Capture the cell that displays the provided text and extract its (x, y) central coordinate. 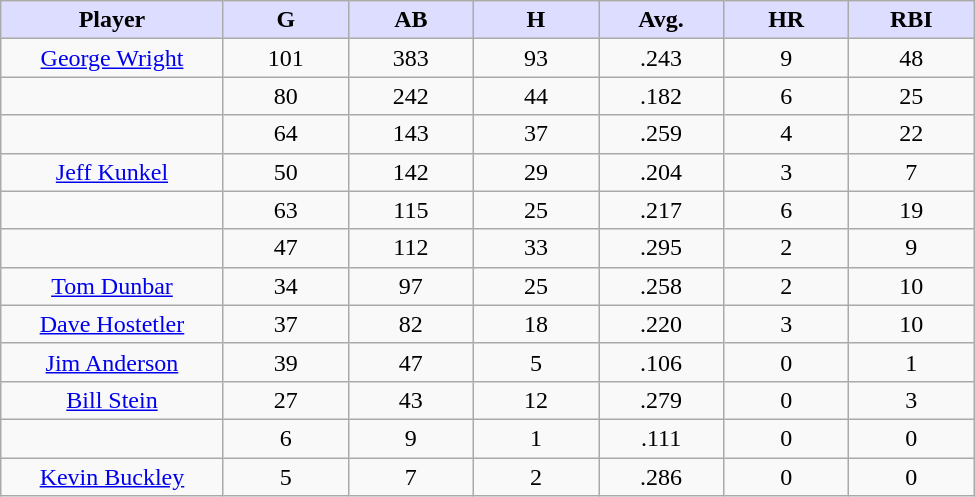
RBI (912, 20)
82 (410, 324)
142 (410, 172)
97 (410, 286)
AB (410, 20)
.279 (660, 400)
27 (286, 400)
Kevin Buckley (112, 477)
4 (786, 134)
.106 (660, 362)
101 (286, 58)
80 (286, 96)
George Wright (112, 58)
Bill Stein (112, 400)
G (286, 20)
18 (536, 324)
22 (912, 134)
63 (286, 210)
.295 (660, 248)
.243 (660, 58)
.111 (660, 438)
12 (536, 400)
19 (912, 210)
.220 (660, 324)
64 (286, 134)
43 (410, 400)
50 (286, 172)
48 (912, 58)
.182 (660, 96)
Jim Anderson (112, 362)
112 (410, 248)
HR (786, 20)
.204 (660, 172)
Player (112, 20)
H (536, 20)
44 (536, 96)
.286 (660, 477)
115 (410, 210)
Dave Hostetler (112, 324)
39 (286, 362)
.259 (660, 134)
33 (536, 248)
Tom Dunbar (112, 286)
29 (536, 172)
34 (286, 286)
.217 (660, 210)
Avg. (660, 20)
93 (536, 58)
Jeff Kunkel (112, 172)
383 (410, 58)
242 (410, 96)
143 (410, 134)
.258 (660, 286)
